Extract the [x, y] coordinate from the center of the cell holding the provided text.  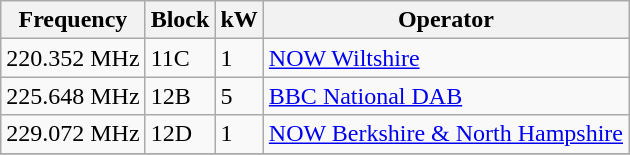
Frequency [73, 20]
12D [180, 134]
BBC National DAB [446, 96]
NOW Berkshire & North Hampshire [446, 134]
12B [180, 96]
225.648 MHz [73, 96]
11C [180, 58]
NOW Wiltshire [446, 58]
kW [239, 20]
Block [180, 20]
229.072 MHz [73, 134]
220.352 MHz [73, 58]
5 [239, 96]
Operator [446, 20]
